Return (X, Y) of the center of cell containing provided text 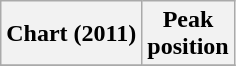
Peakposition (188, 34)
Chart (2011) (72, 34)
